Provide the (x, y) coordinate of the cell's center where the given text is located.  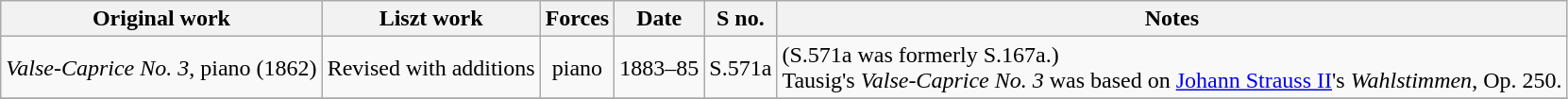
Liszt work (430, 19)
Notes (1172, 19)
Valse-Caprice No. 3, piano (1862) (161, 68)
(S.571a was formerly S.167a.) Tausig's Valse-Caprice No. 3 was based on Johann Strauss II's Wahlstimmen, Op. 250. (1172, 68)
Revised with additions (430, 68)
1883–85 (659, 68)
piano (578, 68)
Forces (578, 19)
Date (659, 19)
Original work (161, 19)
S no. (740, 19)
S.571a (740, 68)
